Pinpoint the cell where the given text exists, returning its (X, Y) midpoint coordinate. 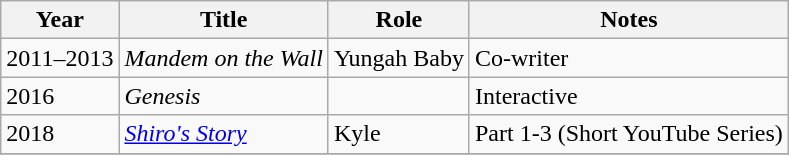
Shiro's Story (224, 134)
Genesis (224, 96)
Notes (628, 20)
2018 (60, 134)
2016 (60, 96)
2011–2013 (60, 58)
Interactive (628, 96)
Co-writer (628, 58)
Role (398, 20)
Yungah Baby (398, 58)
Part 1-3 (Short YouTube Series) (628, 134)
Year (60, 20)
Kyle (398, 134)
Mandem on the Wall (224, 58)
Title (224, 20)
